Return the (x, y) coordinate for the center point of the cell that contains the specified text.  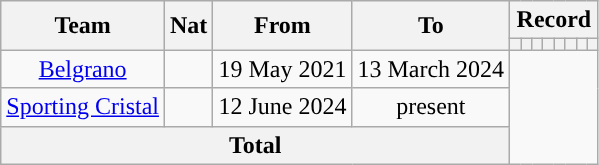
12 June 2024 (282, 107)
present (431, 107)
13 March 2024 (431, 69)
19 May 2021 (282, 69)
To (431, 26)
Team (83, 26)
Total (256, 145)
From (282, 26)
Record (554, 20)
Nat (188, 26)
Belgrano (83, 69)
Sporting Cristal (83, 107)
